Identify which cell holds the provided text, then report its [x, y] central coordinate. 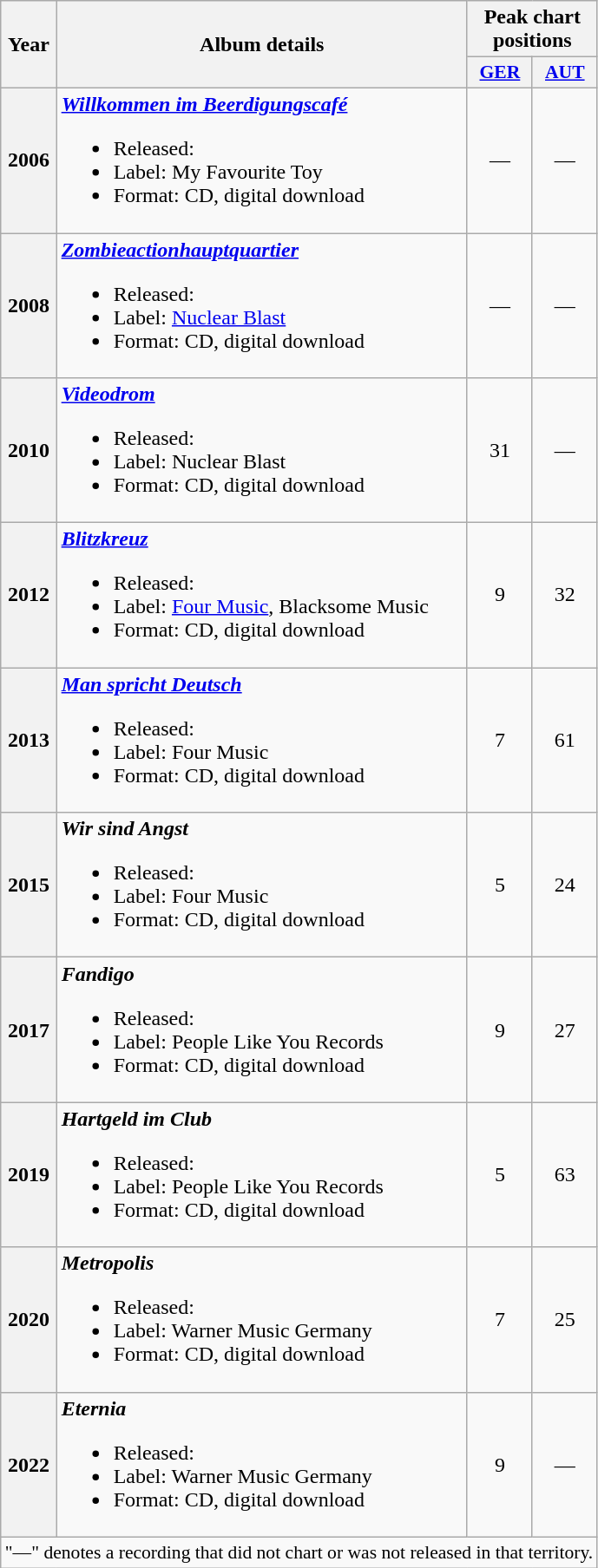
25 [564, 1320]
FandigoReleased: Label: People Like You RecordsFormat: CD, digital download [262, 1030]
2006 [29, 160]
2019 [29, 1174]
2017 [29, 1030]
2015 [29, 885]
Year [29, 45]
24 [564, 885]
Wir sind AngstReleased: Label: Four MusicFormat: CD, digital download [262, 885]
2008 [29, 305]
"—" denotes a recording that did not chart or was not released in that territory. [299, 1552]
Album details [262, 45]
2013 [29, 741]
EterniaReleased: Label: Warner Music GermanyFormat: CD, digital download [262, 1464]
27 [564, 1030]
Peak chart positions [532, 29]
61 [564, 741]
2012 [29, 595]
GER [500, 73]
ZombieactionhauptquartierReleased: Label: Nuclear BlastFormat: CD, digital download [262, 305]
31 [500, 451]
32 [564, 595]
Hartgeld im ClubReleased: Label: People Like You RecordsFormat: CD, digital download [262, 1174]
63 [564, 1174]
MetropolisReleased: Label: Warner Music GermanyFormat: CD, digital download [262, 1320]
2010 [29, 451]
2020 [29, 1320]
2022 [29, 1464]
Man spricht DeutschReleased: Label: Four MusicFormat: CD, digital download [262, 741]
VideodromReleased: Label: Nuclear BlastFormat: CD, digital download [262, 451]
AUT [564, 73]
BlitzkreuzReleased: Label: Four Music, Blacksome MusicFormat: CD, digital download [262, 595]
Willkommen im BeerdigungscaféReleased: Label: My Favourite ToyFormat: CD, digital download [262, 160]
